Identify which cell holds the provided text, then report its [X, Y] central coordinate. 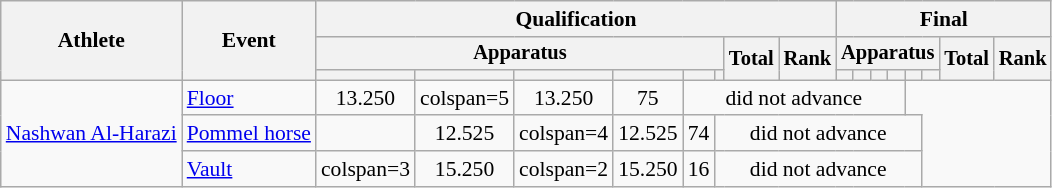
Vault [249, 169]
Floor [249, 98]
Event [249, 40]
Nashwan Al-Harazi [92, 134]
74 [699, 134]
Pommel horse [249, 134]
Athlete [92, 40]
75 [648, 98]
colspan=4 [564, 134]
Qualification [576, 19]
colspan=5 [464, 98]
16 [699, 169]
colspan=2 [564, 169]
Final [944, 19]
colspan=3 [366, 169]
